Find where the given text appears and provide that cell's center as (X, Y) coordinate. 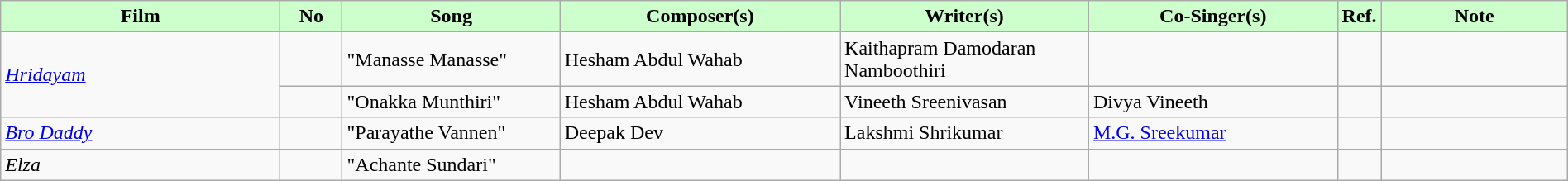
Deepak Dev (700, 133)
"Manasse Manasse" (452, 60)
Vineeth Sreenivasan (964, 102)
Kaithapram Damodaran Namboothiri (964, 60)
"Onakka Munthiri" (452, 102)
Writer(s) (964, 17)
M.G. Sreekumar (1212, 133)
Hridayam (141, 74)
Co-Singer(s) (1212, 17)
Lakshmi Shrikumar (964, 133)
"Parayathe Vannen" (452, 133)
Song (452, 17)
Bro Daddy (141, 133)
Ref. (1360, 17)
No (311, 17)
Note (1474, 17)
Film (141, 17)
Elza (141, 164)
Composer(s) (700, 17)
"Achante Sundari" (452, 164)
Divya Vineeth (1212, 102)
